Output the (x, y) coordinate of the center of the cell containing the given text.  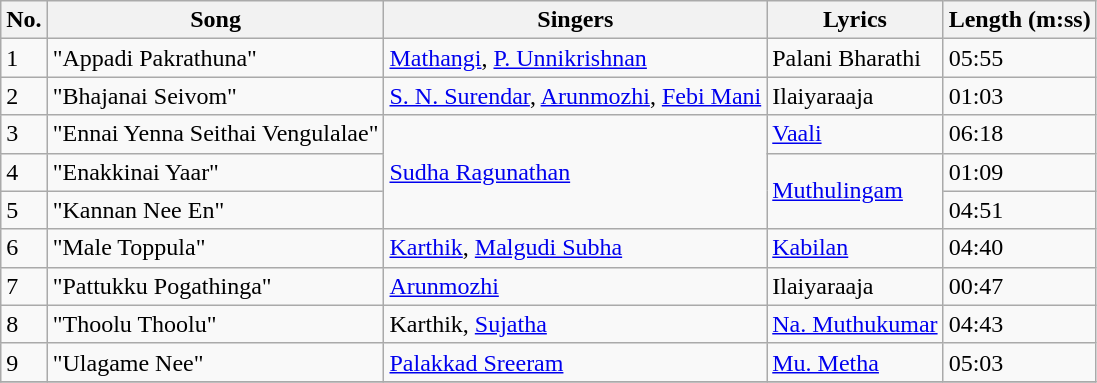
Karthik, Sujatha (576, 324)
Vaali (855, 134)
"Enakkinai Yaar" (216, 172)
Mu. Metha (855, 362)
Mathangi, P. Unnikrishnan (576, 58)
"Kannan Nee En" (216, 210)
Palani Bharathi (855, 58)
2 (24, 96)
Na. Muthukumar (855, 324)
01:03 (1020, 96)
"Appadi Pakrathuna" (216, 58)
01:09 (1020, 172)
Lyrics (855, 20)
06:18 (1020, 134)
S. N. Surendar, Arunmozhi, Febi Mani (576, 96)
Kabilan (855, 248)
Karthik, Malgudi Subha (576, 248)
"Pattukku Pogathinga" (216, 286)
05:03 (1020, 362)
04:40 (1020, 248)
"Male Toppula" (216, 248)
Muthulingam (855, 191)
5 (24, 210)
1 (24, 58)
7 (24, 286)
"Bhajanai Seivom" (216, 96)
Length (m:ss) (1020, 20)
4 (24, 172)
"Ennai Yenna Seithai Vengulalae" (216, 134)
3 (24, 134)
Song (216, 20)
9 (24, 362)
Singers (576, 20)
Arunmozhi (576, 286)
00:47 (1020, 286)
"Ulagame Nee" (216, 362)
8 (24, 324)
04:51 (1020, 210)
04:43 (1020, 324)
Sudha Ragunathan (576, 172)
"Thoolu Thoolu" (216, 324)
Palakkad Sreeram (576, 362)
6 (24, 248)
05:55 (1020, 58)
No. (24, 20)
